For the text-containing cell, return its midpoint in (X, Y) coordinate format. 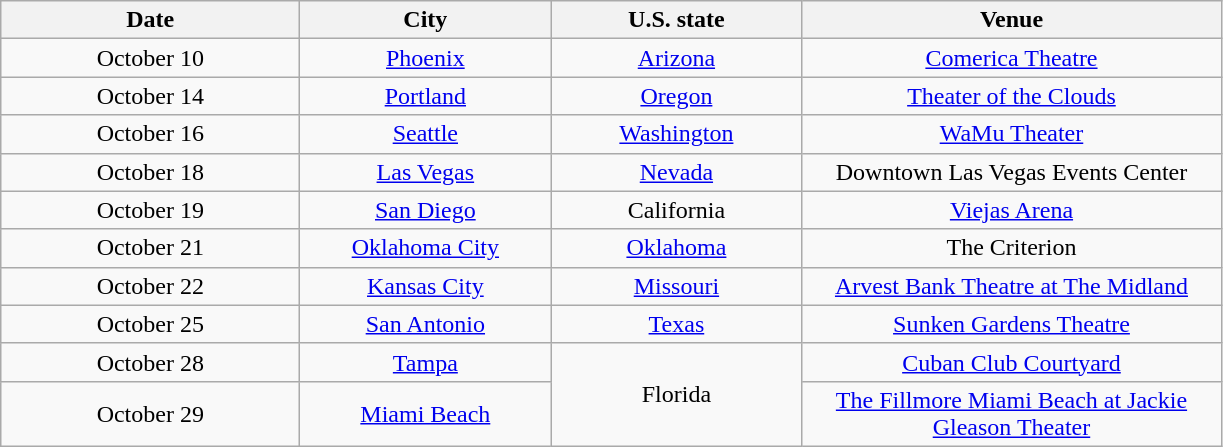
Date (150, 20)
Phoenix (426, 58)
San Diego (426, 210)
City (426, 20)
Miami Beach (426, 414)
October 10 (150, 58)
Sunken Gardens Theatre (1012, 324)
October 28 (150, 362)
Oklahoma City (426, 248)
WaMu Theater (1012, 134)
Comerica Theatre (1012, 58)
Arizona (676, 58)
California (676, 210)
Oregon (676, 96)
October 22 (150, 286)
Kansas City (426, 286)
U.S. state (676, 20)
October 25 (150, 324)
Texas (676, 324)
Venue (1012, 20)
Washington (676, 134)
San Antonio (426, 324)
Cuban Club Courtyard (1012, 362)
Theater of the Clouds (1012, 96)
Seattle (426, 134)
October 16 (150, 134)
Portland (426, 96)
The Fillmore Miami Beach at Jackie Gleason Theater (1012, 414)
Florida (676, 394)
October 14 (150, 96)
October 19 (150, 210)
Oklahoma (676, 248)
Downtown Las Vegas Events Center (1012, 172)
Missouri (676, 286)
October 21 (150, 248)
Viejas Arena (1012, 210)
Arvest Bank Theatre at The Midland (1012, 286)
The Criterion (1012, 248)
Las Vegas (426, 172)
October 29 (150, 414)
Tampa (426, 362)
October 18 (150, 172)
Nevada (676, 172)
